Provide the (x, y) coordinate of the cell's center where the given text is located.  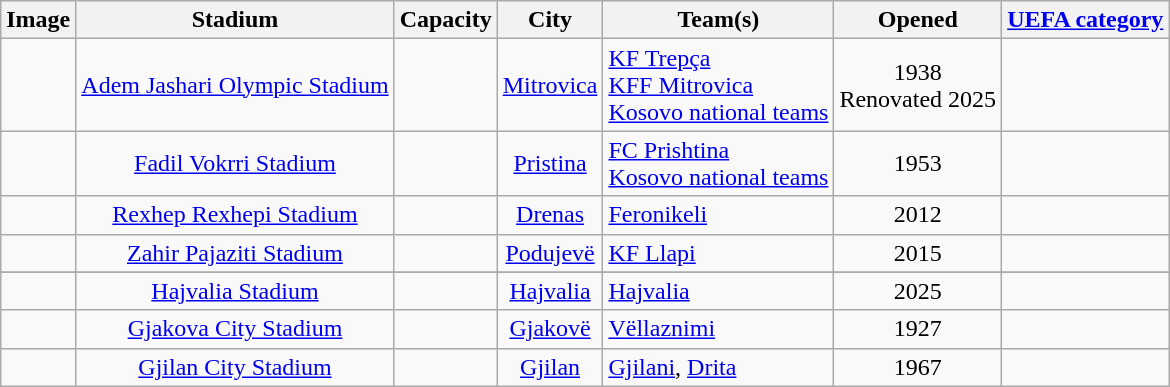
UEFA category (1086, 20)
1967 (918, 367)
Vëllaznimi (718, 329)
2015 (918, 253)
FC PrishtinaKosovo national teams (718, 164)
Rexhep Rexhepi Stadium (235, 215)
Zahir Pajaziti Stadium (235, 253)
1927 (918, 329)
Image (38, 20)
Gjilan (550, 367)
Mitrovica (550, 85)
Podujevë (550, 253)
Stadium (235, 20)
KF TrepçaKFF MitrovicaKosovo national teams (718, 85)
Gjilani, Drita (718, 367)
Feronikeli (718, 215)
Gjakovë (550, 329)
KF Llapi (718, 253)
Opened (918, 20)
Hajvalia Stadium (235, 291)
Capacity (446, 20)
2012 (918, 215)
Fadil Vokrri Stadium (235, 164)
Team(s) (718, 20)
2025 (918, 291)
1938Renovated 2025 (918, 85)
Adem Jashari Olympic Stadium (235, 85)
1953 (918, 164)
City (550, 20)
Gjakova City Stadium (235, 329)
Gjilan City Stadium (235, 367)
Drenas (550, 215)
Pristina (550, 164)
